Return the [x, y] coordinate for the center point of the cell that contains the specified text.  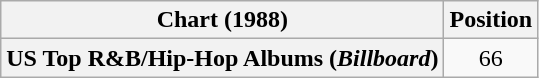
Chart (1988) [222, 20]
US Top R&B/Hip-Hop Albums (Billboard) [222, 58]
Position [491, 20]
66 [491, 58]
